Determine the (X, Y) coordinate at the center of the cell enclosing the given text.  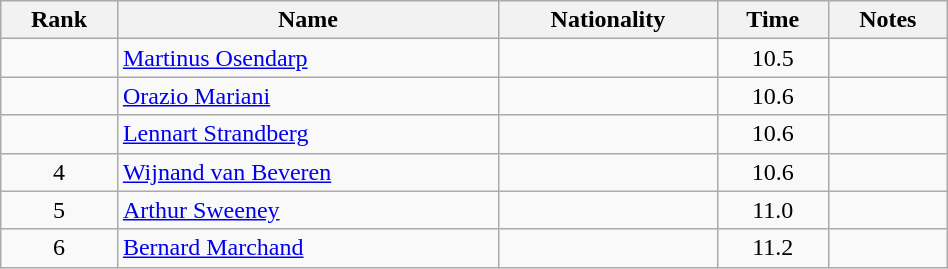
10.5 (772, 58)
Arthur Sweeney (308, 210)
Notes (888, 20)
Name (308, 20)
6 (60, 248)
11.0 (772, 210)
Bernard Marchand (308, 248)
Rank (60, 20)
4 (60, 172)
Nationality (608, 20)
11.2 (772, 248)
Lennart Strandberg (308, 134)
Time (772, 20)
Martinus Osendarp (308, 58)
Orazio Mariani (308, 96)
5 (60, 210)
Wijnand van Beveren (308, 172)
